Return the (x, y) coordinate for the center point of the cell that contains the specified text.  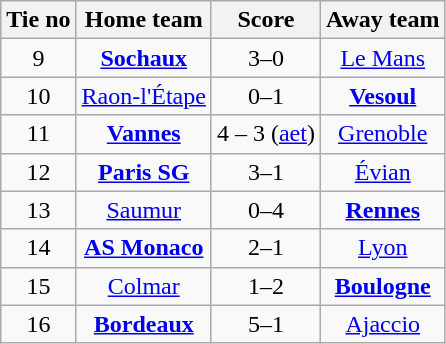
AS Monaco (144, 248)
4 – 3 (aet) (266, 134)
Raon-l'Étape (144, 96)
3–0 (266, 58)
Boulogne (382, 286)
Rennes (382, 210)
Vesoul (382, 96)
Évian (382, 172)
Home team (144, 20)
0–1 (266, 96)
Lyon (382, 248)
Bordeaux (144, 324)
Grenoble (382, 134)
14 (38, 248)
16 (38, 324)
11 (38, 134)
1–2 (266, 286)
Le Mans (382, 58)
9 (38, 58)
Score (266, 20)
2–1 (266, 248)
Away team (382, 20)
Saumur (144, 210)
0–4 (266, 210)
10 (38, 96)
Paris SG (144, 172)
Colmar (144, 286)
3–1 (266, 172)
13 (38, 210)
Ajaccio (382, 324)
Tie no (38, 20)
Sochaux (144, 58)
Vannes (144, 134)
12 (38, 172)
5–1 (266, 324)
15 (38, 286)
